Detect which cell encompasses the target text, then output its [x, y] center coordinate. 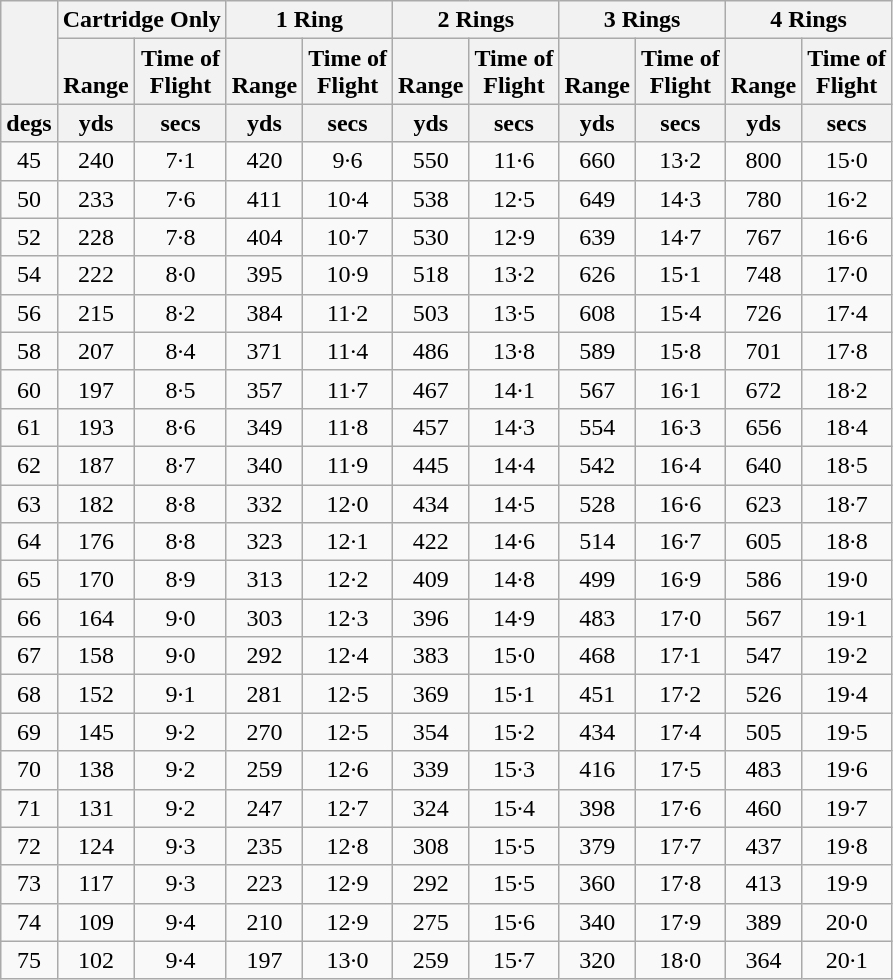
20·0 [847, 922]
145 [96, 732]
8·6 [180, 427]
15·8 [680, 351]
16·7 [680, 542]
19·6 [847, 770]
56 [29, 313]
228 [96, 237]
58 [29, 351]
66 [29, 618]
639 [597, 237]
19·5 [847, 732]
16·9 [680, 580]
15·2 [514, 732]
9·1 [180, 694]
313 [264, 580]
18·8 [847, 542]
19·4 [847, 694]
530 [431, 237]
20·1 [847, 960]
11·9 [348, 465]
528 [597, 503]
360 [597, 884]
71 [29, 808]
499 [597, 580]
586 [763, 580]
7·6 [180, 199]
14·1 [514, 389]
349 [264, 427]
17·5 [680, 770]
542 [597, 465]
17·2 [680, 694]
4 Rings [808, 20]
460 [763, 808]
748 [763, 275]
468 [597, 656]
170 [96, 580]
538 [431, 199]
176 [96, 542]
413 [763, 884]
117 [96, 884]
72 [29, 846]
13·5 [514, 313]
369 [431, 694]
303 [264, 618]
12·7 [348, 808]
17·9 [680, 922]
45 [29, 161]
409 [431, 580]
11·4 [348, 351]
398 [597, 808]
73 [29, 884]
11·6 [514, 161]
411 [264, 199]
187 [96, 465]
19·7 [847, 808]
339 [431, 770]
102 [96, 960]
75 [29, 960]
12·3 [348, 618]
554 [597, 427]
8·9 [180, 580]
16·4 [680, 465]
235 [264, 846]
68 [29, 694]
3 Rings [642, 20]
13·8 [514, 351]
270 [264, 732]
422 [431, 542]
67 [29, 656]
10·7 [348, 237]
12·8 [348, 846]
10·4 [348, 199]
623 [763, 503]
767 [763, 237]
15·3 [514, 770]
1 Ring [309, 20]
61 [29, 427]
19·2 [847, 656]
547 [763, 656]
193 [96, 427]
649 [597, 199]
69 [29, 732]
701 [763, 351]
8·5 [180, 389]
457 [431, 427]
467 [431, 389]
11·7 [348, 389]
240 [96, 161]
14·7 [680, 237]
550 [431, 161]
158 [96, 656]
656 [763, 427]
404 [264, 237]
138 [96, 770]
8·4 [180, 351]
608 [597, 313]
2 Rings [476, 20]
396 [431, 618]
15·7 [514, 960]
320 [597, 960]
109 [96, 922]
275 [431, 922]
640 [763, 465]
14·8 [514, 580]
degs [29, 123]
420 [264, 161]
70 [29, 770]
505 [763, 732]
437 [763, 846]
13·0 [348, 960]
131 [96, 808]
16·1 [680, 389]
54 [29, 275]
7·1 [180, 161]
12·6 [348, 770]
19·9 [847, 884]
416 [597, 770]
210 [264, 922]
451 [597, 694]
19·8 [847, 846]
50 [29, 199]
12·4 [348, 656]
14·4 [514, 465]
14·6 [514, 542]
14·9 [514, 618]
233 [96, 199]
207 [96, 351]
14·5 [514, 503]
65 [29, 580]
182 [96, 503]
12·0 [348, 503]
124 [96, 846]
660 [597, 161]
384 [264, 313]
18·2 [847, 389]
18·0 [680, 960]
800 [763, 161]
16·2 [847, 199]
17·6 [680, 808]
9·6 [348, 161]
52 [29, 237]
12·1 [348, 542]
Cartridge Only [142, 20]
324 [431, 808]
215 [96, 313]
332 [264, 503]
18·5 [847, 465]
19·1 [847, 618]
18·7 [847, 503]
11·8 [348, 427]
8·2 [180, 313]
17·1 [680, 656]
15·6 [514, 922]
223 [264, 884]
8·0 [180, 275]
395 [264, 275]
10·9 [348, 275]
726 [763, 313]
7·8 [180, 237]
605 [763, 542]
164 [96, 618]
16·3 [680, 427]
281 [264, 694]
222 [96, 275]
357 [264, 389]
63 [29, 503]
247 [264, 808]
152 [96, 694]
526 [763, 694]
18·4 [847, 427]
383 [431, 656]
308 [431, 846]
8·7 [180, 465]
12·2 [348, 580]
17·7 [680, 846]
514 [597, 542]
589 [597, 351]
486 [431, 351]
64 [29, 542]
626 [597, 275]
445 [431, 465]
74 [29, 922]
11·2 [348, 313]
354 [431, 732]
19·0 [847, 580]
371 [264, 351]
780 [763, 199]
62 [29, 465]
60 [29, 389]
389 [763, 922]
323 [264, 542]
364 [763, 960]
518 [431, 275]
672 [763, 389]
503 [431, 313]
379 [597, 846]
